Search for the cell housing the specified text and yield its (X, Y) center coordinate. 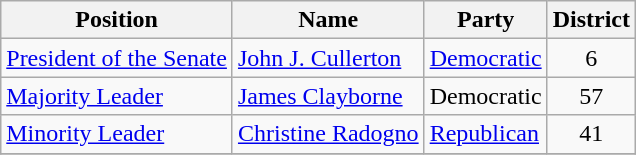
Christine Radogno (328, 134)
Party (486, 20)
District (591, 20)
41 (591, 134)
Minority Leader (117, 134)
57 (591, 96)
James Clayborne (328, 96)
Position (117, 20)
Republican (486, 134)
6 (591, 58)
Majority Leader (117, 96)
Name (328, 20)
President of the Senate (117, 58)
John J. Cullerton (328, 58)
